Pinpoint the cell where the given text exists, returning its (x, y) midpoint coordinate. 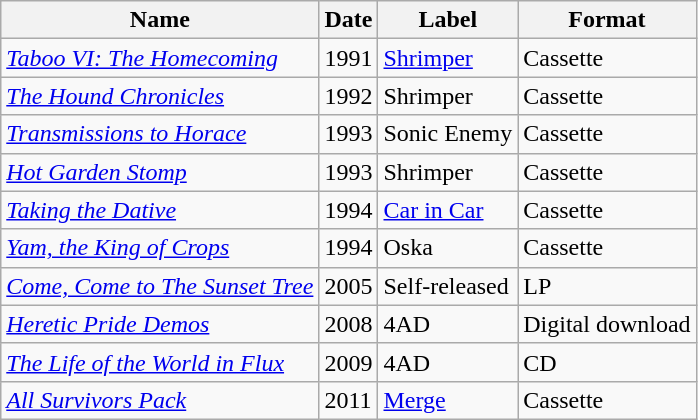
Heretic Pride Demos (160, 324)
Self-released (448, 286)
Car in Car (448, 210)
2009 (348, 362)
1991 (348, 58)
Transmissions to Horace (160, 134)
2008 (348, 324)
Hot Garden Stomp (160, 172)
LP (607, 286)
2011 (348, 400)
The Hound Chronicles (160, 96)
Taking the Dative (160, 210)
Digital download (607, 324)
The Life of the World in Flux (160, 362)
Come, Come to The Sunset Tree (160, 286)
Label (448, 20)
Yam, the King of Crops (160, 248)
1992 (348, 96)
Merge (448, 400)
Name (160, 20)
CD (607, 362)
Format (607, 20)
Taboo VI: The Homecoming (160, 58)
Sonic Enemy (448, 134)
Oska (448, 248)
All Survivors Pack (160, 400)
2005 (348, 286)
Date (348, 20)
